For the text-containing cell, return its midpoint in [x, y] coordinate format. 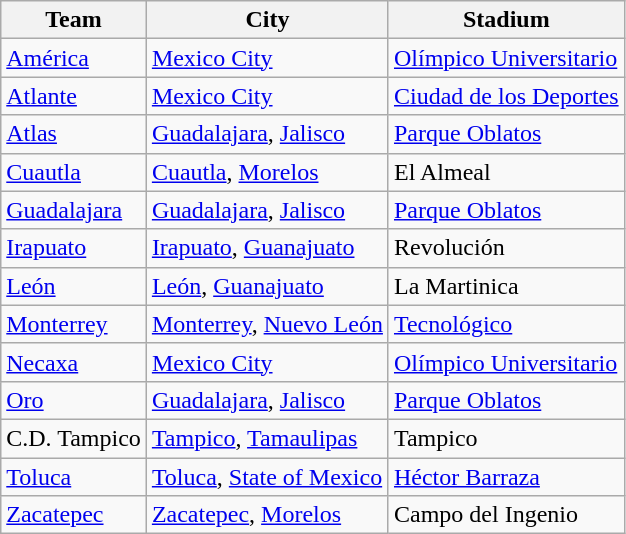
Irapuato [74, 248]
América [74, 58]
C.D. Tampico [74, 438]
Monterrey [74, 324]
Guadalajara [74, 210]
León [74, 286]
Tampico, Tamaulipas [267, 438]
Irapuato, Guanajuato [267, 248]
Zacatepec [74, 515]
Atlas [74, 134]
Stadium [506, 20]
Team [74, 20]
Toluca, State of Mexico [267, 477]
Monterrey, Nuevo León [267, 324]
Héctor Barraza [506, 477]
Campo del Ingenio [506, 515]
Tecnológico [506, 324]
Revolución [506, 248]
León, Guanajuato [267, 286]
Toluca [74, 477]
Tampico [506, 438]
City [267, 20]
Cuautla, Morelos [267, 172]
Zacatepec, Morelos [267, 515]
La Martinica [506, 286]
El Almeal [506, 172]
Ciudad de los Deportes [506, 96]
Cuautla [74, 172]
Necaxa [74, 362]
Atlante [74, 96]
Oro [74, 400]
